Output the (X, Y) coordinate of the center of the cell containing the given text.  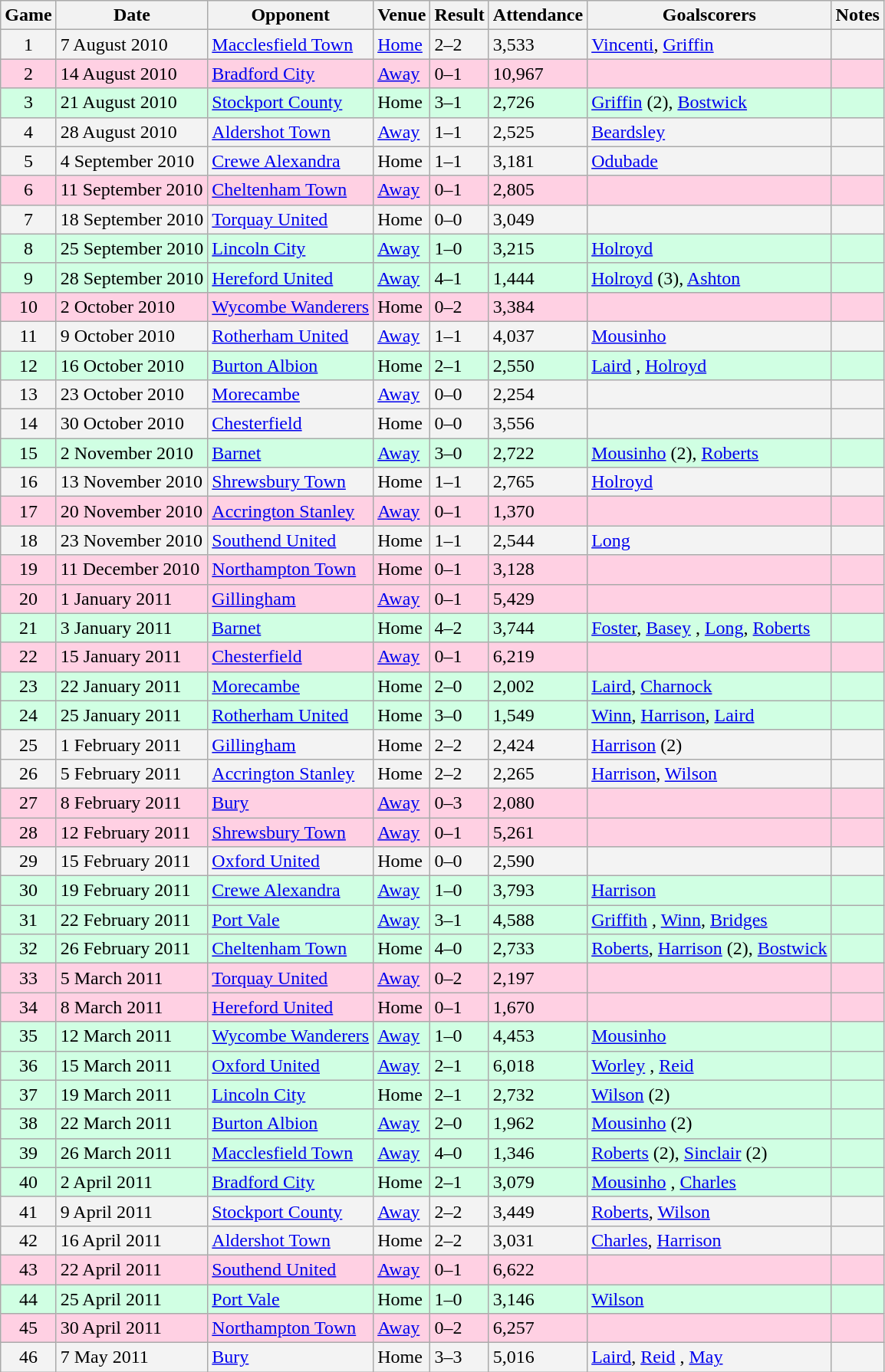
21 August 2010 (132, 103)
2,765 (538, 482)
11 December 2010 (132, 569)
22 January 2011 (132, 686)
Odubade (709, 161)
25 April 2011 (132, 1299)
4,037 (538, 336)
13 November 2010 (132, 482)
19 March 2011 (132, 1095)
Game (28, 15)
30 (28, 891)
43 (28, 1269)
5,261 (538, 832)
11 September 2010 (132, 190)
28 (28, 832)
19 (28, 569)
2 November 2010 (132, 453)
Holroyd (3), Ashton (709, 277)
15 March 2011 (132, 1065)
3,146 (538, 1299)
26 February 2011 (132, 949)
7 May 2011 (132, 1357)
Mousinho , Charles (709, 1182)
2,265 (538, 773)
4–1 (459, 277)
Vincenti, Griffin (709, 44)
Date (132, 15)
20 November 2010 (132, 511)
30 April 2011 (132, 1328)
24 (28, 715)
36 (28, 1065)
5 (28, 161)
3,031 (538, 1240)
Griffith , Winn, Bridges (709, 920)
1 (28, 44)
6,257 (538, 1328)
4 September 2010 (132, 161)
40 (28, 1182)
28 August 2010 (132, 132)
35 (28, 1036)
Attendance (538, 15)
3,215 (538, 248)
26 (28, 773)
9 October 2010 (132, 336)
Worley , Reid (709, 1065)
37 (28, 1095)
2 October 2010 (132, 307)
16 (28, 482)
2 April 2011 (132, 1182)
32 (28, 949)
14 August 2010 (132, 74)
25 January 2011 (132, 715)
31 (28, 920)
34 (28, 1007)
1,444 (538, 277)
22 February 2011 (132, 920)
26 March 2011 (132, 1153)
9 April 2011 (132, 1211)
2,002 (538, 686)
1,549 (538, 715)
2,805 (538, 190)
Wilson (2) (709, 1095)
2,726 (538, 103)
6,018 (538, 1065)
42 (28, 1240)
Harrison, Wilson (709, 773)
Foster, Basey , Long, Roberts (709, 628)
Harrison (2) (709, 744)
3,744 (538, 628)
Laird, Reid , May (709, 1357)
Mousinho (2) (709, 1124)
19 February 2011 (132, 891)
22 (28, 657)
1,346 (538, 1153)
7 (28, 219)
15 (28, 453)
Harrison (709, 891)
44 (28, 1299)
3,128 (538, 569)
2,254 (538, 395)
Goalscorers (709, 15)
30 October 2010 (132, 424)
2,550 (538, 366)
2,424 (538, 744)
29 (28, 862)
17 (28, 511)
3,384 (538, 307)
Venue (402, 15)
1,962 (538, 1124)
Beardsley (709, 132)
Result (459, 15)
1,370 (538, 511)
12 February 2011 (132, 832)
18 September 2010 (132, 219)
33 (28, 978)
3,533 (538, 44)
5 February 2011 (132, 773)
8 March 2011 (132, 1007)
22 March 2011 (132, 1124)
1,670 (538, 1007)
38 (28, 1124)
15 February 2011 (132, 862)
Laird , Holroyd (709, 366)
8 February 2011 (132, 803)
18 (28, 540)
2,197 (538, 978)
46 (28, 1357)
Long (709, 540)
27 (28, 803)
14 (28, 424)
3 (28, 103)
28 September 2010 (132, 277)
8 (28, 248)
Charles, Harrison (709, 1240)
10 (28, 307)
6,219 (538, 657)
Roberts, Wilson (709, 1211)
1 January 2011 (132, 599)
2,525 (538, 132)
Wilson (709, 1299)
6 (28, 190)
21 (28, 628)
22 April 2011 (132, 1269)
4–2 (459, 628)
3–3 (459, 1357)
Notes (857, 15)
20 (28, 599)
3,556 (538, 424)
2,732 (538, 1095)
Griffin (2), Bostwick (709, 103)
23 November 2010 (132, 540)
5 March 2011 (132, 978)
3 January 2011 (132, 628)
Roberts, Harrison (2), Bostwick (709, 949)
41 (28, 1211)
23 October 2010 (132, 395)
12 March 2011 (132, 1036)
1 February 2011 (132, 744)
3,181 (538, 161)
25 (28, 744)
3,793 (538, 891)
13 (28, 395)
4,453 (538, 1036)
Opponent (291, 15)
Laird, Charnock (709, 686)
2,080 (538, 803)
45 (28, 1328)
2,733 (538, 949)
2,544 (538, 540)
15 January 2011 (132, 657)
25 September 2010 (132, 248)
Roberts (2), Sinclair (2) (709, 1153)
3,049 (538, 219)
5,016 (538, 1357)
3,449 (538, 1211)
2 (28, 74)
3,079 (538, 1182)
16 October 2010 (132, 366)
6,622 (538, 1269)
39 (28, 1153)
4 (28, 132)
11 (28, 336)
5,429 (538, 599)
7 August 2010 (132, 44)
4,588 (538, 920)
12 (28, 366)
0–3 (459, 803)
23 (28, 686)
2,590 (538, 862)
9 (28, 277)
2,722 (538, 453)
16 April 2011 (132, 1240)
10,967 (538, 74)
Winn, Harrison, Laird (709, 715)
Mousinho (2), Roberts (709, 453)
